Locate the cell with the specified text and output its (X, Y) center coordinate. 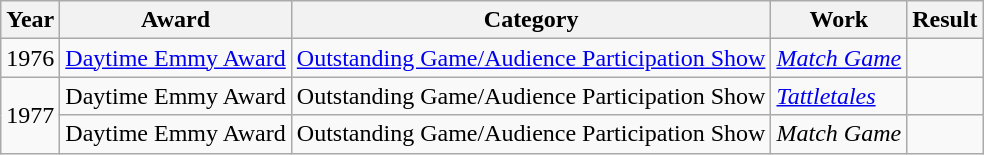
Award (176, 20)
Year (30, 20)
Tattletales (839, 96)
1976 (30, 58)
Category (531, 20)
Work (839, 20)
Result (945, 20)
1977 (30, 115)
